Determine the (x, y) coordinate at the center of the cell enclosing the given text.  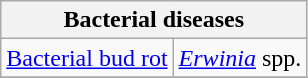
Erwinia spp. (240, 58)
Bacterial diseases (154, 20)
Bacterial bud rot (87, 58)
